Identify which cell holds the provided text, then report its (x, y) central coordinate. 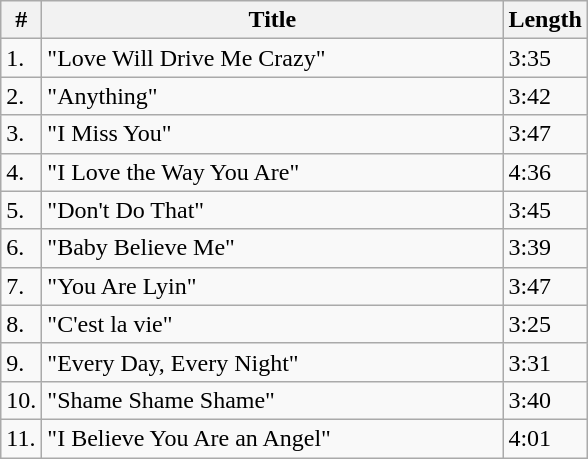
10. (22, 400)
7. (22, 286)
3:45 (545, 210)
3:42 (545, 96)
"Love Will Drive Me Crazy" (272, 58)
"Don't Do That" (272, 210)
"Anything" (272, 96)
1. (22, 58)
"Shame Shame Shame" (272, 400)
4. (22, 172)
"I Miss You" (272, 134)
3:40 (545, 400)
# (22, 20)
"C'est la vie" (272, 324)
8. (22, 324)
11. (22, 438)
3:31 (545, 362)
"You Are Lyin" (272, 286)
"Baby Believe Me" (272, 248)
"I Believe You Are an Angel" (272, 438)
4:36 (545, 172)
"Every Day, Every Night" (272, 362)
3:39 (545, 248)
3:25 (545, 324)
3. (22, 134)
4:01 (545, 438)
Title (272, 20)
5. (22, 210)
Length (545, 20)
6. (22, 248)
2. (22, 96)
"I Love the Way You Are" (272, 172)
3:35 (545, 58)
9. (22, 362)
